Pinpoint the cell where the given text exists, returning its [x, y] midpoint coordinate. 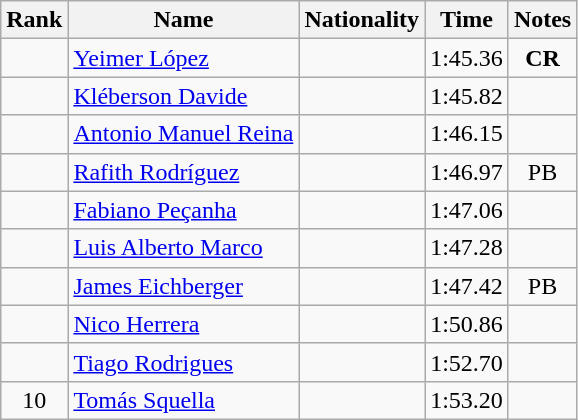
Tiago Rodrigues [184, 362]
Fabiano Peçanha [184, 210]
Nationality [362, 20]
Antonio Manuel Reina [184, 134]
Name [184, 20]
Notes [542, 20]
Nico Herrera [184, 324]
1:45.36 [467, 58]
Luis Alberto Marco [184, 248]
1:45.82 [467, 96]
James Eichberger [184, 286]
Rafith Rodríguez [184, 172]
CR [542, 58]
1:47.42 [467, 286]
1:53.20 [467, 400]
1:47.06 [467, 210]
1:50.86 [467, 324]
1:47.28 [467, 248]
10 [34, 400]
Tomás Squella [184, 400]
Yeimer López [184, 58]
1:46.97 [467, 172]
1:52.70 [467, 362]
Time [467, 20]
Kléberson Davide [184, 96]
Rank [34, 20]
1:46.15 [467, 134]
